Search for the cell housing the specified text and yield its (X, Y) center coordinate. 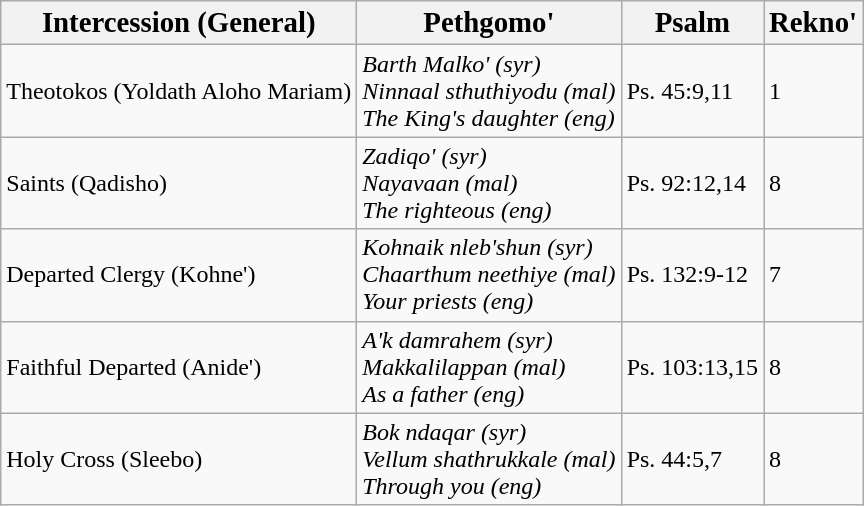
Ps. 103:13,15 (692, 367)
Ps. 45:9,11 (692, 91)
Ps. 44:5,7 (692, 459)
1 (814, 91)
Kohnaik nleb'shun (syr)Chaarthum neethiye (mal)Your priests (eng) (489, 275)
Saints (Qadisho) (179, 183)
Barth Malko' (syr)Ninnaal sthuthiyodu (mal)The King's daughter (eng) (489, 91)
Psalm (692, 23)
Pethgomo' (489, 23)
Rekno' (814, 23)
Ps. 92:12,14 (692, 183)
Intercession (General) (179, 23)
7 (814, 275)
Faithful Departed (Anide') (179, 367)
Holy Cross (Sleebo) (179, 459)
Ps. 132:9-12 (692, 275)
A'k damrahem (syr)Makkalilappan (mal)As a father (eng) (489, 367)
Departed Clergy (Kohne') (179, 275)
Bok ndaqar (syr)Vellum shathrukkale (mal)Through you (eng) (489, 459)
Zadiqo' (syr)Nayavaan (mal)The righteous (eng) (489, 183)
Theotokos (Yoldath Aloho Mariam) (179, 91)
